Determine the (X, Y) coordinate at the center of the cell enclosing the given text.  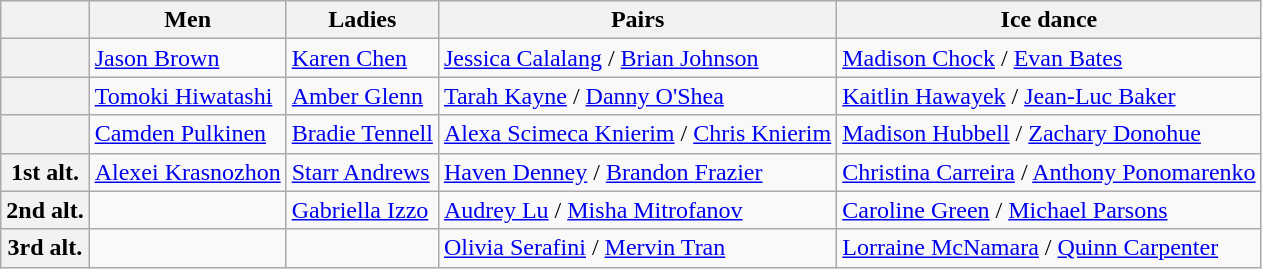
Karen Chen (362, 58)
Ladies (362, 20)
Olivia Serafini / Mervin Tran (637, 248)
2nd alt. (45, 210)
Ice dance (1049, 20)
Gabriella Izzo (362, 210)
Amber Glenn (362, 96)
Audrey Lu / Misha Mitrofanov (637, 210)
Madison Chock / Evan Bates (1049, 58)
Men (188, 20)
Jessica Calalang / Brian Johnson (637, 58)
3rd alt. (45, 248)
1st alt. (45, 172)
Haven Denney / Brandon Frazier (637, 172)
Bradie Tennell (362, 134)
Alexa Scimeca Knierim / Chris Knierim (637, 134)
Starr Andrews (362, 172)
Lorraine McNamara / Quinn Carpenter (1049, 248)
Pairs (637, 20)
Madison Hubbell / Zachary Donohue (1049, 134)
Christina Carreira / Anthony Ponomarenko (1049, 172)
Tomoki Hiwatashi (188, 96)
Alexei Krasnozhon (188, 172)
Caroline Green / Michael Parsons (1049, 210)
Tarah Kayne / Danny O'Shea (637, 96)
Jason Brown (188, 58)
Camden Pulkinen (188, 134)
Kaitlin Hawayek / Jean-Luc Baker (1049, 96)
